Return (x, y) of the center of cell containing provided text 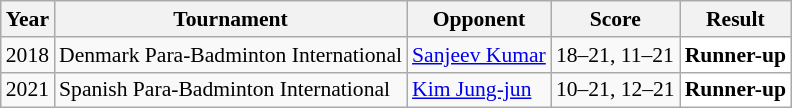
2018 (28, 55)
Result (736, 19)
Sanjeev Kumar (479, 55)
2021 (28, 90)
Kim Jung-jun (479, 90)
Opponent (479, 19)
Denmark Para-Badminton International (230, 55)
10–21, 12–21 (616, 90)
Spanish Para-Badminton International (230, 90)
Score (616, 19)
Year (28, 19)
Tournament (230, 19)
18–21, 11–21 (616, 55)
